Capture the cell that displays the provided text and extract its [X, Y] central coordinate. 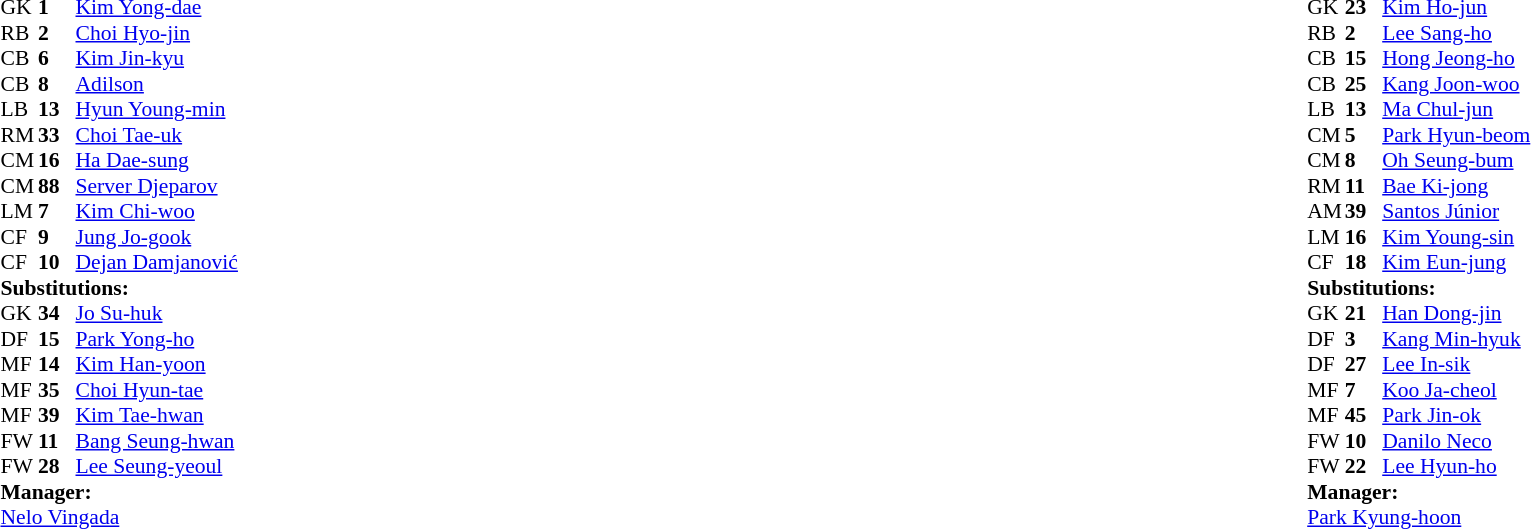
Kim Young-sin [1456, 237]
35 [57, 390]
Choi Hyo-jin [157, 33]
AM [1326, 211]
Hong Jeong-ho [1456, 59]
45 [1364, 415]
14 [57, 365]
Lee In-sik [1456, 365]
Han Dong-jin [1456, 313]
88 [57, 186]
22 [1364, 467]
Jung Jo-gook [157, 237]
Oh Seung-bum [1456, 161]
Danilo Neco [1456, 441]
Santos Júnior [1456, 211]
33 [57, 135]
28 [57, 467]
Adilson [157, 84]
Ha Dae-sung [157, 161]
25 [1364, 84]
Park Yong-ho [157, 339]
Kim Eun-jung [1456, 263]
Kim Chi-woo [157, 211]
Server Djeparov [157, 186]
Lee Seung-yeoul [157, 467]
Kim Tae-hwan [157, 415]
Lee Sang-ho [1456, 33]
Koo Ja-cheol [1456, 390]
9 [57, 237]
Kang Joon-woo [1456, 84]
Kang Min-hyuk [1456, 339]
Bae Ki-jong [1456, 186]
Park Hyun-beom [1456, 135]
Kim Jin-kyu [157, 59]
21 [1364, 313]
34 [57, 313]
Lee Hyun-ho [1456, 467]
3 [1364, 339]
5 [1364, 135]
Park Jin-ok [1456, 415]
Dejan Damjanović [157, 263]
6 [57, 59]
27 [1364, 365]
Choi Hyun-tae [157, 390]
Choi Tae-uk [157, 135]
Jo Su-huk [157, 313]
Bang Seung-hwan [157, 441]
Ma Chul-jun [1456, 109]
Kim Han-yoon [157, 365]
Hyun Young-min [157, 109]
18 [1364, 263]
